Find where the given text appears and provide that cell's center as (x, y) coordinate. 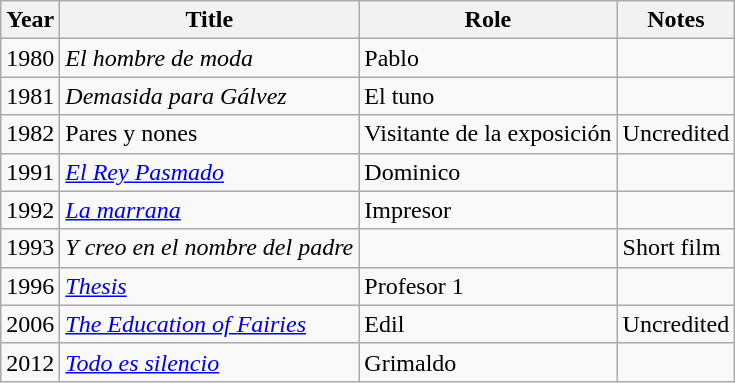
Title (210, 20)
Grimaldo (488, 362)
1981 (30, 96)
1982 (30, 134)
Short film (676, 248)
1991 (30, 172)
Thesis (210, 286)
Notes (676, 20)
Pares y nones (210, 134)
Y creo en el nombre del padre (210, 248)
Role (488, 20)
El tuno (488, 96)
1992 (30, 210)
2012 (30, 362)
Profesor 1 (488, 286)
1993 (30, 248)
Edil (488, 324)
Impresor (488, 210)
Year (30, 20)
2006 (30, 324)
1996 (30, 286)
1980 (30, 58)
La marrana (210, 210)
Demasida para Gálvez (210, 96)
Pablo (488, 58)
El hombre de moda (210, 58)
Dominico (488, 172)
El Rey Pasmado (210, 172)
Visitante de la exposición (488, 134)
The Education of Fairies (210, 324)
Todo es silencio (210, 362)
